Detect which cell encompasses the target text, then output its [x, y] center coordinate. 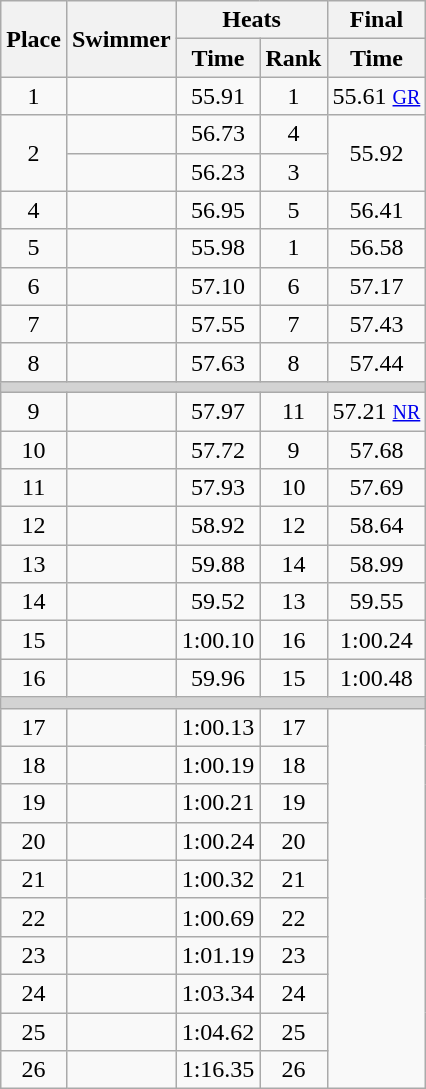
57.97 [218, 411]
1:03.34 [218, 993]
Final [376, 20]
59.88 [218, 564]
Rank [294, 58]
57.44 [376, 362]
1:00.69 [218, 917]
56.73 [218, 134]
59.52 [218, 602]
57.63 [218, 362]
57.43 [376, 324]
1:16.35 [218, 1070]
55.92 [376, 153]
3 [294, 172]
56.58 [376, 248]
55.98 [218, 248]
55.61 GR [376, 96]
58.64 [376, 526]
1:00.32 [218, 879]
57.69 [376, 488]
1:00.10 [218, 640]
1:00.21 [218, 803]
Swimmer [121, 39]
57.55 [218, 324]
Heats [252, 20]
56.95 [218, 210]
57.17 [376, 286]
1:00.13 [218, 727]
2 [34, 153]
Place [34, 39]
1:00.19 [218, 765]
59.96 [218, 678]
58.92 [218, 526]
59.55 [376, 602]
1:00.48 [376, 678]
56.41 [376, 210]
57.21 NR [376, 411]
57.68 [376, 449]
58.99 [376, 564]
57.72 [218, 449]
1:01.19 [218, 955]
56.23 [218, 172]
1:04.62 [218, 1031]
55.91 [218, 96]
57.93 [218, 488]
57.10 [218, 286]
